Pinpoint the cell where the given text exists, returning its (x, y) midpoint coordinate. 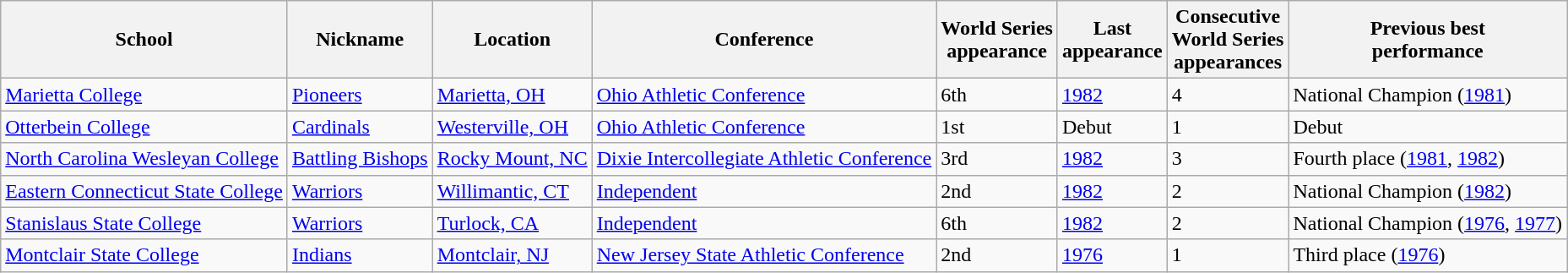
Fourth place (1981, 1982) (1428, 159)
Eastern Connecticut State College (144, 191)
Montclair State College (144, 255)
Battling Bishops (360, 159)
Indians (360, 255)
Rocky Mount, NC (512, 159)
North Carolina Wesleyan College (144, 159)
National Champion (1982) (1428, 191)
Previous bestperformance (1428, 40)
Third place (1976) (1428, 255)
National Champion (1981) (1428, 95)
Stanislaus State College (144, 223)
3rd (997, 159)
Otterbein College (144, 127)
1976 (1112, 255)
Marietta, OH (512, 95)
Dixie Intercollegiate Athletic Conference (764, 159)
1st (997, 127)
Location (512, 40)
Nickname (360, 40)
Westerville, OH (512, 127)
ConsecutiveWorld Seriesappearances (1228, 40)
National Champion (1976, 1977) (1428, 223)
Conference (764, 40)
New Jersey State Athletic Conference (764, 255)
3 (1228, 159)
Montclair, NJ (512, 255)
Marietta College (144, 95)
Turlock, CA (512, 223)
4 (1228, 95)
School (144, 40)
Pioneers (360, 95)
World Seriesappearance (997, 40)
Cardinals (360, 127)
Willimantic, CT (512, 191)
Lastappearance (1112, 40)
